Identify which cell holds the provided text, then report its (x, y) central coordinate. 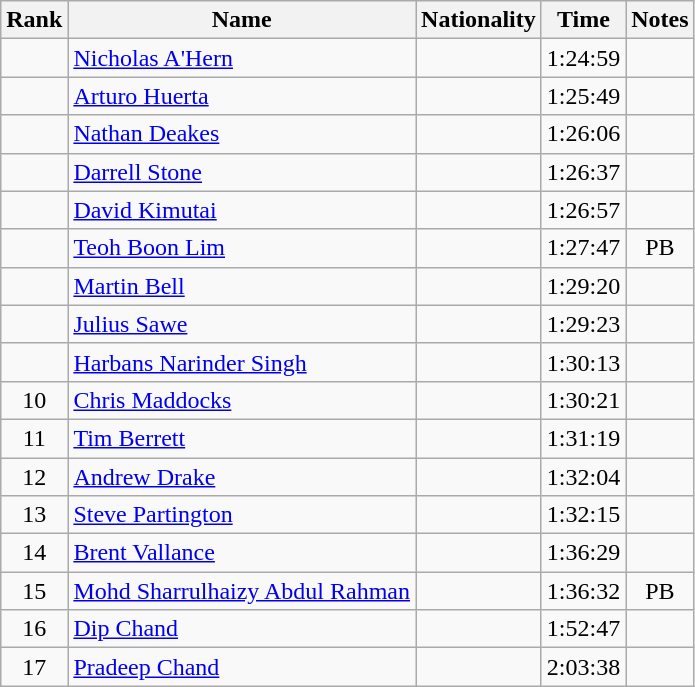
1:29:20 (583, 286)
1:27:47 (583, 248)
1:29:23 (583, 324)
1:25:49 (583, 96)
Mohd Sharrulhaizy Abdul Rahman (242, 591)
14 (34, 553)
1:52:47 (583, 629)
Martin Bell (242, 286)
1:32:04 (583, 477)
1:24:59 (583, 58)
1:26:06 (583, 134)
Harbans Narinder Singh (242, 362)
Time (583, 20)
Nathan Deakes (242, 134)
Dip Chand (242, 629)
10 (34, 400)
Andrew Drake (242, 477)
Brent Vallance (242, 553)
Nationality (479, 20)
1:36:32 (583, 591)
1:31:19 (583, 438)
Chris Maddocks (242, 400)
Teoh Boon Lim (242, 248)
11 (34, 438)
1:32:15 (583, 515)
1:30:13 (583, 362)
1:30:21 (583, 400)
Pradeep Chand (242, 667)
2:03:38 (583, 667)
13 (34, 515)
1:26:57 (583, 210)
Name (242, 20)
David Kimutai (242, 210)
Nicholas A'Hern (242, 58)
12 (34, 477)
Rank (34, 20)
1:26:37 (583, 172)
16 (34, 629)
Steve Partington (242, 515)
Arturo Huerta (242, 96)
Tim Berrett (242, 438)
17 (34, 667)
Notes (660, 20)
Julius Sawe (242, 324)
15 (34, 591)
Darrell Stone (242, 172)
1:36:29 (583, 553)
